Locate the cell with the specified text and output its (X, Y) center coordinate. 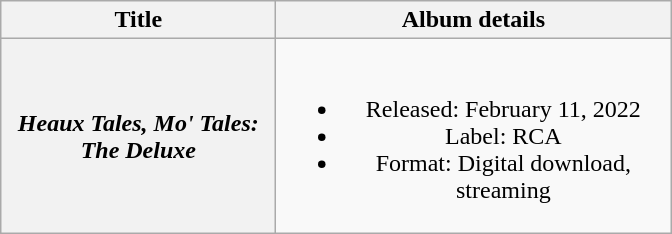
Released: February 11, 2022Label: RCAFormat: Digital download, streaming (474, 136)
Title (138, 20)
Album details (474, 20)
Heaux Tales, Mo' Tales: The Deluxe (138, 136)
